Extract the (x, y) coordinate from the center of the cell holding the provided text.  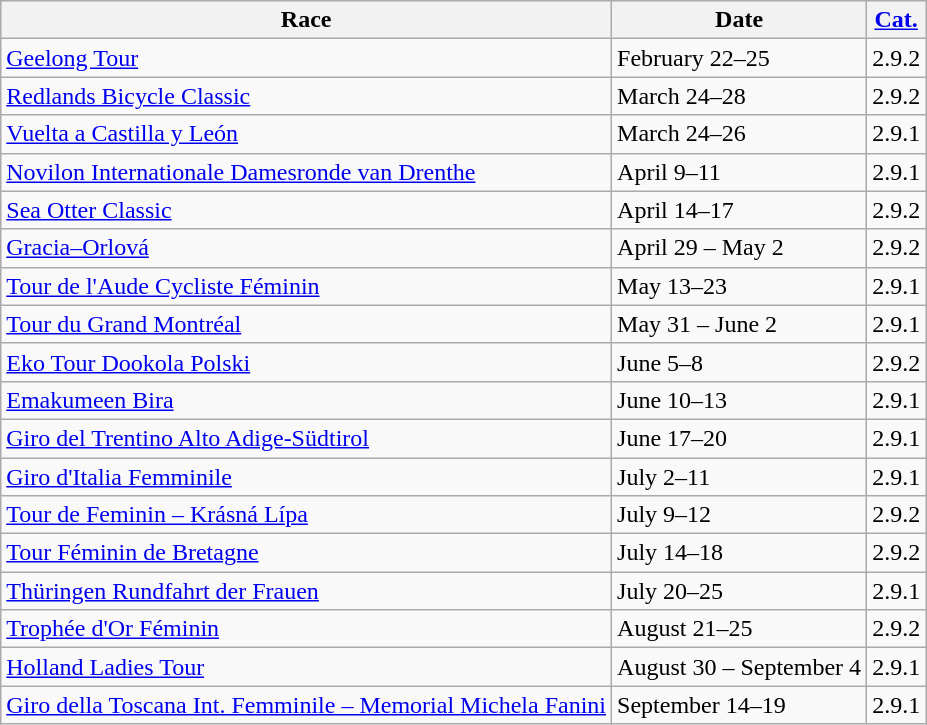
Holland Ladies Tour (306, 667)
February 22–25 (740, 58)
Redlands Bicycle Classic (306, 96)
July 20–25 (740, 591)
Date (740, 20)
July 9–12 (740, 515)
April 29 – May 2 (740, 248)
March 24–26 (740, 134)
April 9–11 (740, 172)
Tour de l'Aude Cycliste Féminin (306, 286)
Giro della Toscana Int. Femminile – Memorial Michela Fanini (306, 705)
Tour du Grand Montréal (306, 324)
Tour de Feminin – Krásná Lípa (306, 515)
Trophée d'Or Féminin (306, 629)
June 10–13 (740, 400)
Cat. (896, 20)
Vuelta a Castilla y León (306, 134)
Gracia–Orlová (306, 248)
Eko Tour Dookola Polski (306, 362)
Geelong Tour (306, 58)
July 14–18 (740, 553)
May 31 – June 2 (740, 324)
Tour Féminin de Bretagne (306, 553)
Sea Otter Classic (306, 210)
June 17–20 (740, 438)
Emakumeen Bira (306, 400)
Race (306, 20)
Giro d'Italia Femminile (306, 477)
Novilon Internationale Damesronde van Drenthe (306, 172)
Thüringen Rundfahrt der Frauen (306, 591)
September 14–19 (740, 705)
May 13–23 (740, 286)
July 2–11 (740, 477)
June 5–8 (740, 362)
August 30 – September 4 (740, 667)
April 14–17 (740, 210)
August 21–25 (740, 629)
March 24–28 (740, 96)
Giro del Trentino Alto Adige-Südtirol (306, 438)
